Locate the cell with the specified text and output its [X, Y] center coordinate. 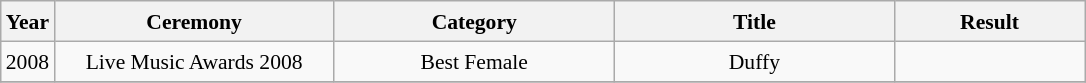
Best Female [474, 61]
Live Music Awards 2008 [194, 61]
Title [754, 21]
Duffy [754, 61]
Ceremony [194, 21]
Year [28, 21]
Category [474, 21]
Result [989, 21]
2008 [28, 61]
